Find where the given text appears and provide that cell's center as [x, y] coordinate. 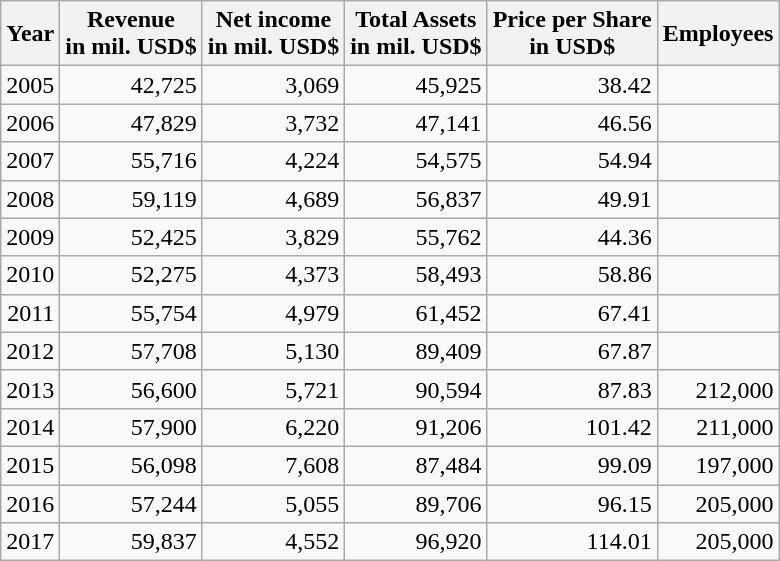
59,837 [131, 542]
89,409 [416, 351]
87,484 [416, 465]
5,721 [273, 389]
56,837 [416, 199]
Year [30, 34]
87.83 [572, 389]
54.94 [572, 161]
Revenuein mil. USD$ [131, 34]
2016 [30, 503]
55,762 [416, 237]
57,708 [131, 351]
2012 [30, 351]
2007 [30, 161]
2009 [30, 237]
91,206 [416, 427]
2010 [30, 275]
212,000 [718, 389]
4,224 [273, 161]
4,552 [273, 542]
58.86 [572, 275]
57,244 [131, 503]
61,452 [416, 313]
90,594 [416, 389]
3,829 [273, 237]
2005 [30, 85]
2013 [30, 389]
99.09 [572, 465]
52,425 [131, 237]
46.56 [572, 123]
5,130 [273, 351]
96,920 [416, 542]
2006 [30, 123]
56,600 [131, 389]
114.01 [572, 542]
58,493 [416, 275]
3,069 [273, 85]
2008 [30, 199]
45,925 [416, 85]
101.42 [572, 427]
55,754 [131, 313]
7,608 [273, 465]
211,000 [718, 427]
52,275 [131, 275]
56,098 [131, 465]
44.36 [572, 237]
2011 [30, 313]
57,900 [131, 427]
4,689 [273, 199]
2017 [30, 542]
67.41 [572, 313]
6,220 [273, 427]
5,055 [273, 503]
Price per Sharein USD$ [572, 34]
89,706 [416, 503]
42,725 [131, 85]
47,829 [131, 123]
96.15 [572, 503]
Net incomein mil. USD$ [273, 34]
2015 [30, 465]
4,373 [273, 275]
55,716 [131, 161]
59,119 [131, 199]
54,575 [416, 161]
Total Assetsin mil. USD$ [416, 34]
38.42 [572, 85]
67.87 [572, 351]
2014 [30, 427]
47,141 [416, 123]
3,732 [273, 123]
4,979 [273, 313]
Employees [718, 34]
49.91 [572, 199]
197,000 [718, 465]
